Find where the given text appears and provide that cell's center as [x, y] coordinate. 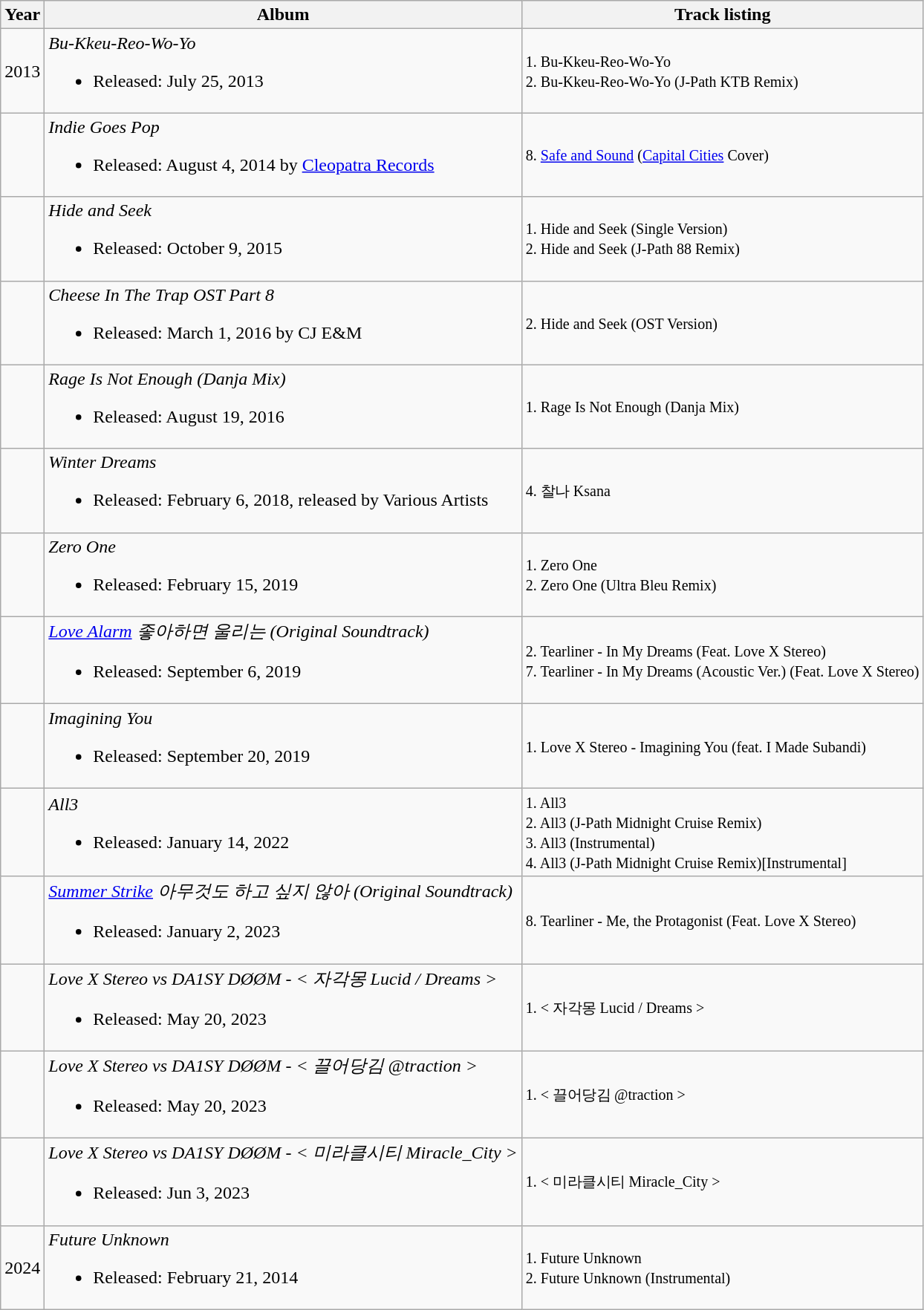
1. < 미라클시티 Miracle_City > [722, 1182]
Love X Stereo vs DA1SY DØØM - < 끌어당김 @traction >Released: May 20, 2023 [283, 1095]
1. Zero One 2. Zero One (Ultra Bleu Remix) [722, 575]
Summer Strike 아무것도 하고 싶지 않아 (Original Soundtrack)Released: January 2, 2023 [283, 920]
Love X Stereo vs DA1SY DØØM - < 자각몽 Lucid / Dreams >Released: May 20, 2023 [283, 1008]
2013 [22, 71]
Love Alarm 좋아하면 울리는 (Original Soundtrack)Released: September 6, 2019 [283, 660]
1. All3 2. All3 (J-Path Midnight Cruise Remix) 3. All3 (Instrumental) 4. All3 (J-Path Midnight Cruise Remix)[Instrumental] [722, 832]
8. Tearliner - Me, the Protagonist (Feat. Love X Stereo) [722, 920]
1. < 자각몽 Lucid / Dreams > [722, 1008]
2. Tearliner - In My Dreams (Feat. Love X Stereo) 7. Tearliner - In My Dreams (Acoustic Ver.) (Feat. Love X Stereo) [722, 660]
Year [22, 15]
Hide and SeekReleased: October 9, 2015 [283, 239]
Album [283, 15]
Love X Stereo vs DA1SY DØØM - < 미라클시티 Miracle_City >Released: Jun 3, 2023 [283, 1182]
1. < 끌어당김 @traction > [722, 1095]
Rage Is Not Enough (Danja Mix)Released: August 19, 2016 [283, 407]
Future UnknownReleased: February 21, 2014 [283, 1267]
Zero OneReleased: February 15, 2019 [283, 575]
Bu-Kkeu-Reo-Wo-YoReleased: July 25, 2013 [283, 71]
2. Hide and Seek (OST Version) [722, 322]
1. Future Unknown 2. Future Unknown (Instrumental) [722, 1267]
Imagining YouReleased: September 20, 2019 [283, 746]
1. Love X Stereo - Imagining You (feat. I Made Subandi) [722, 746]
Winter DreamsReleased: February 6, 2018, released by Various Artists [283, 490]
Track listing [722, 15]
1. Rage Is Not Enough (Danja Mix) [722, 407]
2024 [22, 1267]
Cheese In The Trap OST Part 8Released: March 1, 2016 by CJ E&M [283, 322]
8. Safe and Sound (Capital Cities Cover) [722, 154]
Indie Goes PopReleased: August 4, 2014 by Cleopatra Records [283, 154]
1. Hide and Seek (Single Version) 2. Hide and Seek (J-Path 88 Remix) [722, 239]
1. Bu-Kkeu-Reo-Wo-Yo 2. Bu-Kkeu-Reo-Wo-Yo (J-Path KTB Remix) [722, 71]
All3Released: January 14, 2022 [283, 832]
4. 찰나 Ksana [722, 490]
